Detect which cell encompasses the target text, then output its [X, Y] center coordinate. 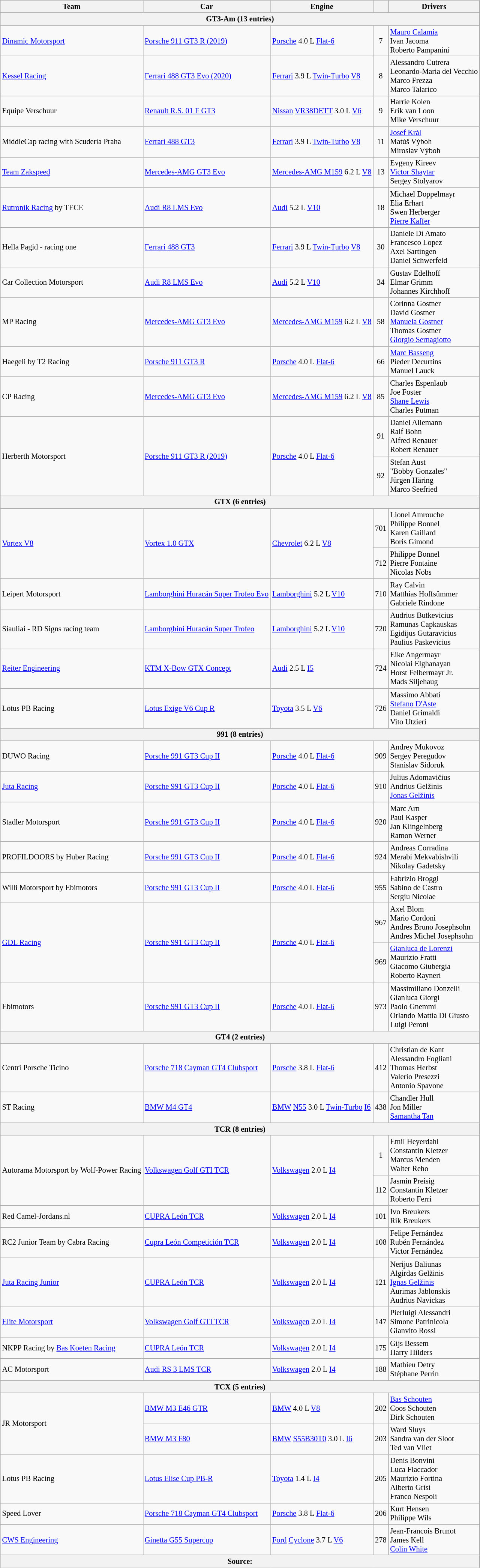
909 [381, 756]
Centri Porsche Ticino [72, 1068]
Philippe Bonnel Pierre Fontaine Nicolas Nobs [434, 563]
Lionel Amrouche Philippe Bonnel Karen Gaillard Boris Gimond [434, 528]
Equipe Verschuur [72, 111]
Juta Racing [72, 787]
Evgeny Kireev Victor Shaytar Sergey Stolyarov [434, 172]
920 [381, 822]
Jean-Francois Brunot James Kell Colin White [434, 1540]
701 [381, 528]
11 [381, 142]
Denis Bonvini Luca Flaccador Maurizio Fortina Alberto Grisi Franco Nespoli [434, 1479]
Ivo Breukers Rik Breukers [434, 1217]
Kurt Hensen Philippe Wils [434, 1514]
Jasmin Preisig Constantin Kletzer Roberto Ferri [434, 1190]
Team [72, 6]
DUWO Racing [72, 756]
66 [381, 362]
Daniele Di Amato Francesco Lopez Axel Sartingen Daniel Schwerfeld [434, 247]
Juta Racing Junior [72, 1282]
Kessel Racing [72, 76]
438 [381, 1107]
GT4 (2 entries) [240, 1037]
Autorama Motorsport by Wolf-Power Racing [72, 1170]
Andrey Mukovoz Sergey Peregudov Stanislav Sidoruk [434, 756]
Engine [322, 6]
9 [381, 111]
724 [381, 668]
JR Motorsport [72, 1423]
Mauro Calamia Ivan Jacoma Roberto Pampanini [434, 41]
8 [381, 76]
Nerijus Baliunas Algirdas Gelžinis Ignas Gelžinis Aurimas Jablonskis Audrius Navickas [434, 1282]
Ginetta G55 Supercup [207, 1540]
121 [381, 1282]
Lamborghini Huracán Super Trofeo [207, 629]
720 [381, 629]
CWS Engineering [72, 1540]
726 [381, 708]
175 [381, 1348]
991 (8 entries) [240, 734]
Lotus Elise Cup PB-R [207, 1479]
CP Racing [72, 397]
205 [381, 1479]
Dinamic Motorsport [72, 41]
973 [381, 1006]
Chandler Hull Jon Miller Samantha Tan [434, 1107]
Massimiliano Donzelli Gianluca Giorgi Paolo Gnemmi Orlando Mattia Di Giusto Luigi Peroni [434, 1006]
202 [381, 1408]
Andreas Corradina Merabi Mekvabishvili Nikolay Gadetsky [434, 857]
Car [207, 6]
TCX (5 entries) [240, 1387]
GTX (6 entries) [240, 502]
206 [381, 1514]
Renault R.S. 01 F GT3 [207, 111]
Gijs Bessem Harry Hilders [434, 1348]
108 [381, 1242]
Source: [240, 1562]
91 [381, 436]
Pierluigi Alessandri Simone Patrinicola Gianvito Rossi [434, 1322]
Vortex V8 [72, 543]
85 [381, 397]
Massimo Abbati Stefano D'Aste Daniel Grimaldi Vito Utzieri [434, 708]
Julius Adomavičius Andrius Gelžinis Jonas Gelžinis [434, 787]
Felipe Fernández Rubén Fernández Victor Fernández [434, 1242]
Toyota 3.5 L V6 [322, 708]
Emil Heyerdahl Constantin Kletzer Marcus Menden Walter Reho [434, 1155]
203 [381, 1439]
Axel Blom Mario Cordoni Andres Bruno Josephsohn Andres Michel Josephsohn [434, 923]
Lotus Exige V6 Cup R [207, 708]
MiddleCap racing with Scuderia Praha [72, 142]
Leipert Motorsport [72, 594]
Nissan VR38DETT 3.0 L V6 [322, 111]
30 [381, 247]
7 [381, 41]
Marc Basseng Pieder Decurtins Manuel Lauck [434, 362]
910 [381, 787]
Harrie Kolen Erik van Loon Mike Verschuur [434, 111]
ST Racing [72, 1107]
BMW S55B30T0 3.0 L I6 [322, 1439]
Herberth Motorsport [72, 456]
BMW M3 E46 GTR [207, 1408]
Drivers [434, 6]
Josef Král Matúš Výboh Miroslav Výboh [434, 142]
147 [381, 1322]
112 [381, 1190]
Stadler Motorsport [72, 822]
Speed Lover [72, 1514]
Audrius Butkevicius Ramunas Capkauskas Egidijus Gutaravicius Paulius Paskevicius [434, 629]
Michael Doppelmayr Elia Erhart Swen Herberger Pierre Kaffer [434, 207]
Audi 2.5 L I5 [322, 668]
BMW M3 F80 [207, 1439]
GDL Racing [72, 942]
Stefan Aust "Bobby Gonzales" Jürgen Häring Marco Seefried [434, 476]
Cupra León Competición TCR [207, 1242]
BMW N55 3.0 L Twin-Turbo I6 [322, 1107]
Porsche 911 GT3 R [207, 362]
GT3-Am (13 entries) [240, 19]
969 [381, 962]
Red Camel-Jordans.nl [72, 1217]
710 [381, 594]
Ebimotors [72, 1006]
278 [381, 1540]
712 [381, 563]
Chevrolet 6.2 L V8 [322, 543]
Fabrizio Broggi Sabino de Castro Sergiu Nicolae [434, 888]
Gianluca de Lorenzi Maurizio Fratti Giacomo Giubergia Roberto Rayneri [434, 962]
Reiter Engineering [72, 668]
Hella Pagid - racing one [72, 247]
967 [381, 923]
Toyota 1.4 L I4 [322, 1479]
58 [381, 322]
101 [381, 1217]
Team Zakspeed [72, 172]
Corinna Gostner David Gostner Manuela Gostner Thomas Gostner Giorgio Sernagiotto [434, 322]
Willi Motorsport by Ebimotors [72, 888]
Ford Cyclone 3.7 L V6 [322, 1540]
Gustav Edelhoff Elmar Grimm Johannes Kirchhoff [434, 282]
KTM X-Bow GTX Concept [207, 668]
PROFILDOORS by Huber Racing [72, 857]
Ward Sluys Sandra van der Sloot Ted van Vliet [434, 1439]
Bas Schouten Coos Schouten Dirk Schouten [434, 1408]
Ray Calvin Matthias Hoffsümmer Gabriele Rindone [434, 594]
NKPP Racing by Bas Koeten Racing [72, 1348]
Car Collection Motorsport [72, 282]
MP Racing [72, 322]
BMW M4 GT4 [207, 1107]
Charles Espenlaub Joe Foster Shane Lewis Charles Putman [434, 397]
924 [381, 857]
RC2 Junior Team by Cabra Racing [72, 1242]
1 [381, 1155]
TCR (8 entries) [240, 1129]
92 [381, 476]
Elite Motorsport [72, 1322]
Christian de Kant Alessandro Fogliani Thomas Herbst Valerio Presezzi Antonio Spavone [434, 1068]
BMW 4.0 L V8 [322, 1408]
Ferrari 488 GT3 Evo (2020) [207, 76]
188 [381, 1370]
955 [381, 888]
Alessandro Cutrera Leonardo-Maria del Vecchio Marco Frezza Marco Talarico [434, 76]
Siauliai - RD Signs racing team [72, 629]
Haegeli by T2 Racing [72, 362]
18 [381, 207]
Mathieu Detry Stéphane Perrin [434, 1370]
13 [381, 172]
Eike Angermayr Nicolai Elghanayan Horst Felbermayr Jr. Mads Siljehaug [434, 668]
34 [381, 282]
AC Motorsport [72, 1370]
412 [381, 1068]
Rutronik Racing by TECE [72, 207]
Daniel Allemann Ralf Bohn Alfred Renauer Robert Renauer [434, 436]
Lamborghini Huracán Super Trofeo Evo [207, 594]
Vortex 1.0 GTX [207, 543]
Marc Arn Paul Kasper Jan Klingelnberg Ramon Werner [434, 822]
Audi RS 3 LMS TCR [207, 1370]
